Identify which cell holds the provided text, then report its (X, Y) central coordinate. 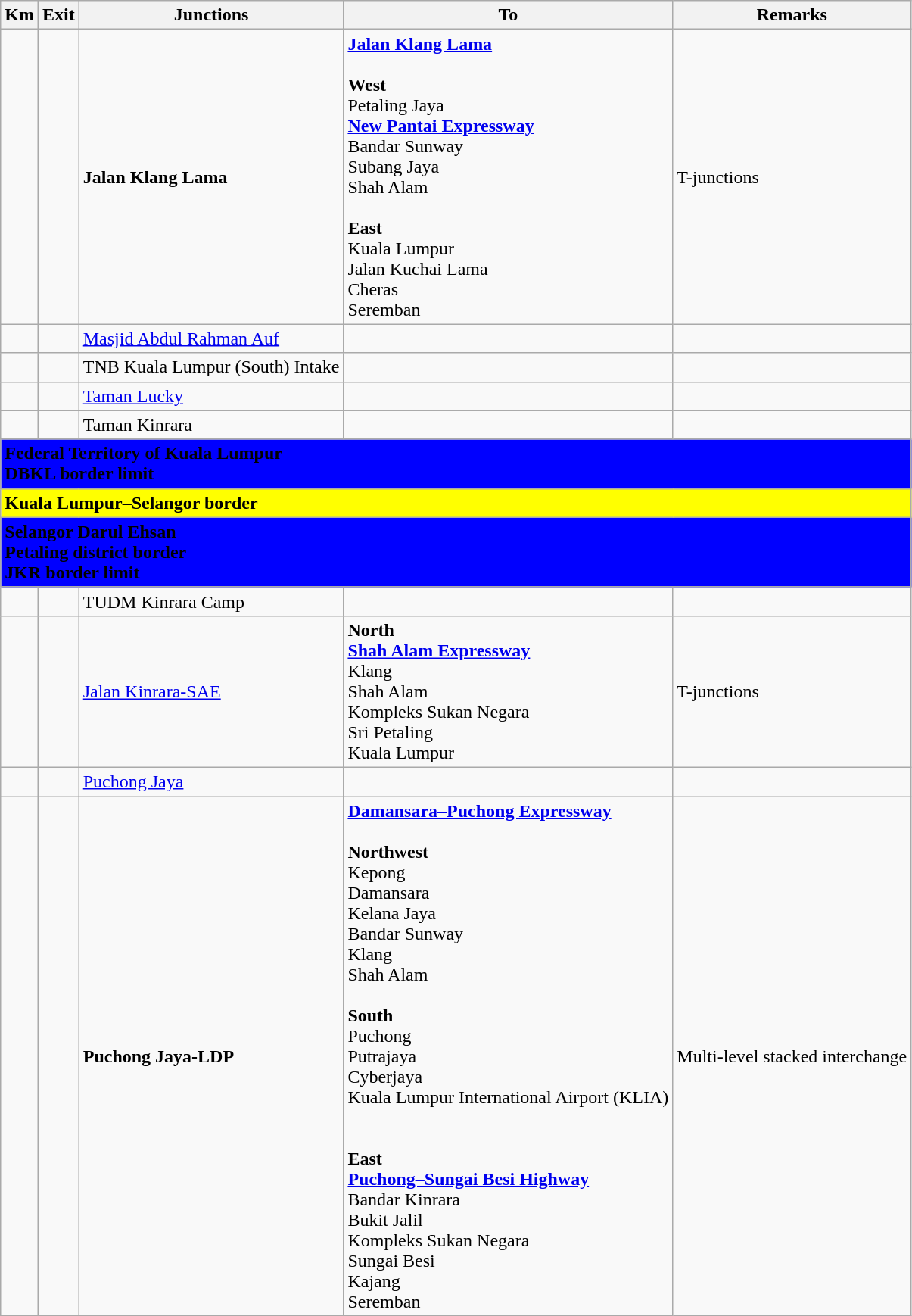
Federal Territory of Kuala LumpurDBKL border limit (456, 463)
Remarks (792, 15)
Jalan Kinrara-SAE (211, 691)
Taman Kinrara (211, 425)
Junctions (211, 15)
To (509, 15)
Puchong Jaya (211, 781)
Multi-level stacked interchange (792, 1056)
Masjid Abdul Rahman Auf (211, 338)
Kuala Lumpur–Selangor border (456, 503)
Puchong Jaya-LDP (211, 1056)
Km (20, 15)
Taman Lucky (211, 396)
Jalan Klang LamaWestPetaling Jaya New Pantai ExpresswayBandar SunwaySubang JayaShah AlamEastKuala LumpurJalan Kuchai LamaCherasSeremban (509, 177)
Exit (58, 15)
TUDM Kinrara Camp (211, 601)
TNB Kuala Lumpur (South) Intake (211, 367)
Selangor Darul EhsanPetaling district borderJKR border limit (456, 552)
North Shah Alam ExpresswayKlangShah AlamKompleks Sukan NegaraSri PetalingKuala Lumpur (509, 691)
Jalan Klang Lama (211, 177)
